Search for the cell housing the specified text and yield its [X, Y] center coordinate. 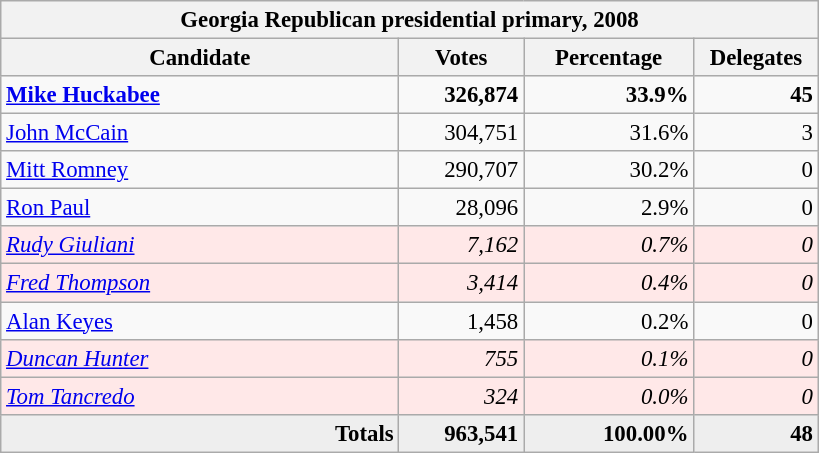
33.9% [609, 95]
0.0% [609, 396]
0.7% [609, 245]
Mitt Romney [200, 170]
7,162 [462, 245]
3 [756, 133]
963,541 [462, 433]
Alan Keyes [200, 321]
324 [462, 396]
Rudy Giuliani [200, 245]
Votes [462, 58]
Percentage [609, 58]
290,707 [462, 170]
Candidate [200, 58]
1,458 [462, 321]
755 [462, 358]
0.1% [609, 358]
2.9% [609, 208]
30.2% [609, 170]
Mike Huckabee [200, 95]
28,096 [462, 208]
Fred Thompson [200, 283]
48 [756, 433]
3,414 [462, 283]
0.4% [609, 283]
31.6% [609, 133]
Totals [200, 433]
100.00% [609, 433]
304,751 [462, 133]
Delegates [756, 58]
Duncan Hunter [200, 358]
45 [756, 95]
Ron Paul [200, 208]
0.2% [609, 321]
Tom Tancredo [200, 396]
326,874 [462, 95]
Georgia Republican presidential primary, 2008 [410, 20]
John McCain [200, 133]
